Extract the [X, Y] coordinate from the center of the cell holding the provided text.  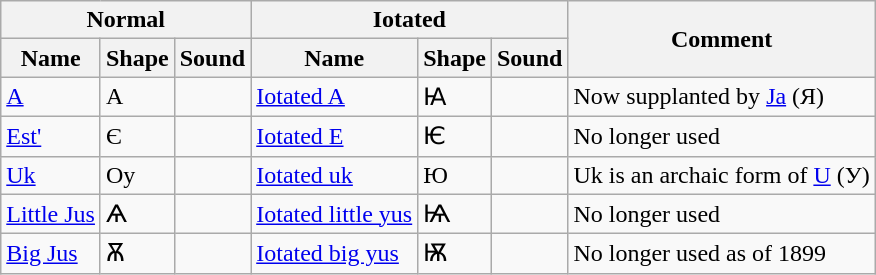
А [137, 97]
Iotated big yus [334, 254]
Uk [51, 175]
Ю [455, 175]
Normal [126, 20]
Iotated [410, 20]
Ꙗ [455, 97]
No longer used as of 1899 [722, 254]
Now supplanted by Ja (Я) [722, 97]
Iotated A [334, 97]
Comment [722, 39]
Оу [137, 175]
Ѧ [137, 214]
Є [137, 136]
Ѥ [455, 136]
Est' [51, 136]
Ѩ [455, 214]
Iotated E [334, 136]
Iotated uk [334, 175]
Little Jus [51, 214]
Ѫ [137, 254]
A [51, 97]
Ѭ [455, 254]
Uk is an archaic form of U (У) [722, 175]
Big Jus [51, 254]
Iotated little yus [334, 214]
